Determine the (x, y) coordinate at the center of the cell enclosing the given text.  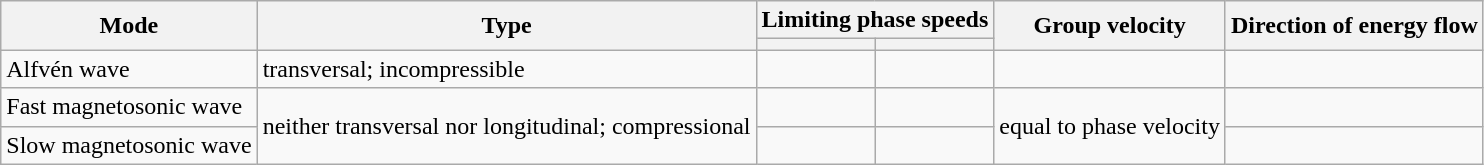
neither transversal nor longitudinal; compressional (506, 126)
Type (506, 26)
Group velocity (1110, 26)
transversal; incompressible (506, 69)
Limiting phase speeds (875, 20)
Fast magnetosonic wave (129, 107)
equal to phase velocity (1110, 126)
Slow magnetosonic wave (129, 145)
Direction of energy flow (1354, 26)
Alfvén wave (129, 69)
Mode (129, 26)
